Detect which cell encompasses the target text, then output its [X, Y] center coordinate. 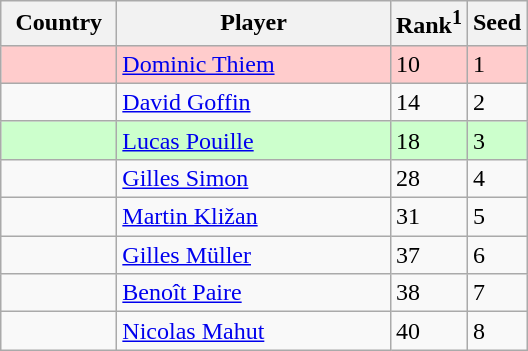
Martin Kližan [254, 217]
6 [496, 255]
28 [428, 178]
7 [496, 293]
14 [428, 102]
Rank1 [428, 24]
Country [59, 24]
18 [428, 140]
37 [428, 255]
Benoît Paire [254, 293]
5 [496, 217]
2 [496, 102]
1 [496, 64]
31 [428, 217]
8 [496, 331]
40 [428, 331]
Seed [496, 24]
Gilles Müller [254, 255]
Dominic Thiem [254, 64]
3 [496, 140]
10 [428, 64]
Player [254, 24]
David Goffin [254, 102]
4 [496, 178]
38 [428, 293]
Gilles Simon [254, 178]
Lucas Pouille [254, 140]
Nicolas Mahut [254, 331]
